Extract the (x, y) coordinate from the center of the cell holding the provided text.  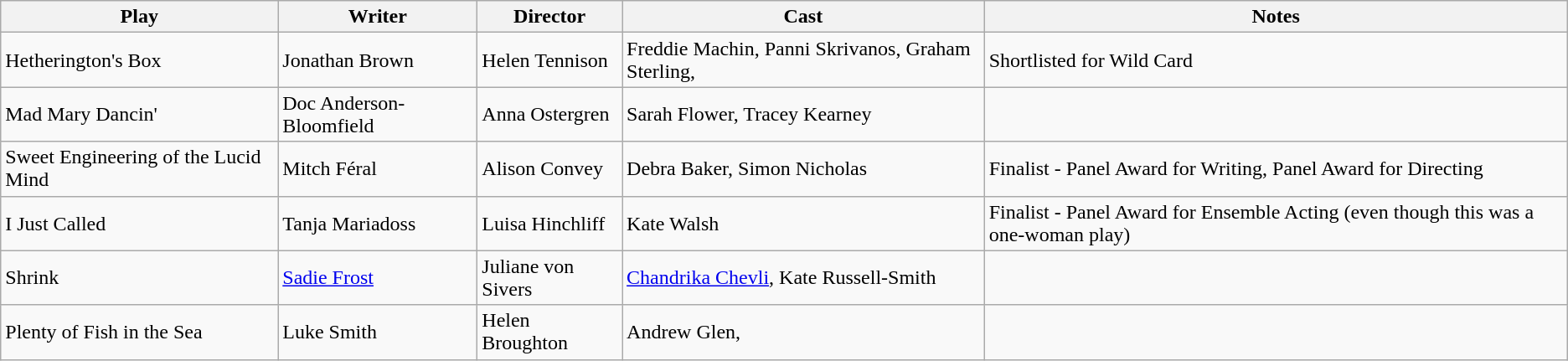
Doc Anderson-Bloomfield (378, 114)
Helen Broughton (549, 332)
Chandrika Chevli, Kate Russell-Smith (804, 278)
Director (549, 17)
Jonathan Brown (378, 60)
Sweet Engineering of the Lucid Mind (139, 169)
Shrink (139, 278)
Freddie Machin, Panni Skrivanos, Graham Sterling, (804, 60)
Sadie Frost (378, 278)
Mad Mary Dancin' (139, 114)
Writer (378, 17)
Sarah Flower, Tracey Kearney (804, 114)
Cast (804, 17)
I Just Called (139, 223)
Finalist - Panel Award for Writing, Panel Award for Directing (1276, 169)
Anna Ostergren (549, 114)
Notes (1276, 17)
Debra Baker, Simon Nicholas (804, 169)
Hetherington's Box (139, 60)
Luke Smith (378, 332)
Kate Walsh (804, 223)
Mitch Féral (378, 169)
Juliane von Sivers (549, 278)
Alison Convey (549, 169)
Play (139, 17)
Andrew Glen, (804, 332)
Luisa Hinchliff (549, 223)
Finalist - Panel Award for Ensemble Acting (even though this was a one-woman play) (1276, 223)
Tanja Mariadoss (378, 223)
Shortlisted for Wild Card (1276, 60)
Plenty of Fish in the Sea (139, 332)
Helen Tennison (549, 60)
